Find where the given text appears and provide that cell's center as [X, Y] coordinate. 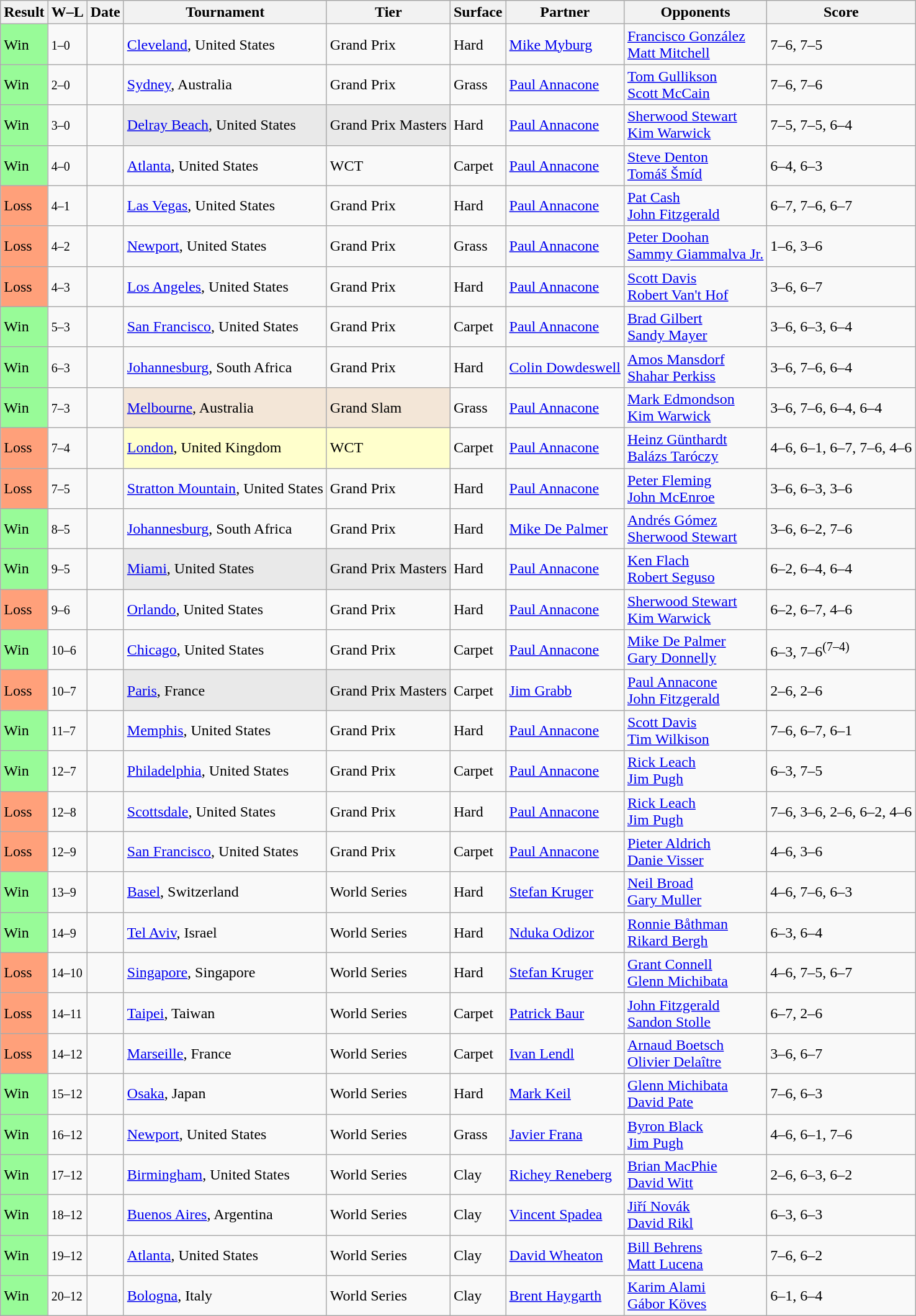
20–12 [67, 1296]
1–6, 3–6 [842, 246]
Buenos Aires, Argentina [225, 1215]
8–5 [67, 529]
Mike Myburg [565, 45]
3–6, 6–2, 7–6 [842, 529]
Glenn Michibata David Pate [695, 1093]
Score [842, 12]
Ken Flach Robert Seguso [695, 570]
6–3 [67, 367]
6–3, 7–6(7–4) [842, 650]
Tournament [225, 12]
Andrés Gómez Sherwood Stewart [695, 529]
Amos Mansdorf Shahar Perkiss [695, 367]
Colin Dowdeswell [565, 367]
10–7 [67, 690]
7–6, 3–6, 2–6, 6–2, 4–6 [842, 812]
14–11 [67, 1013]
6–4, 6–3 [842, 165]
15–12 [67, 1093]
2–6, 2–6 [842, 690]
19–12 [67, 1256]
W–L [67, 12]
Melbourne, Australia [225, 407]
Las Vegas, United States [225, 206]
Scott Davis Robert Van't Hof [695, 287]
Richey Reneberg [565, 1175]
Marseille, France [225, 1054]
7–6, 7–6 [842, 84]
Ivan Lendl [565, 1054]
2–0 [67, 84]
Byron Black Jim Pugh [695, 1134]
7–6, 6–3 [842, 1093]
Cleveland, United States [225, 45]
Tier [388, 12]
Steve Denton Tomáš Šmíd [695, 165]
Partner [565, 12]
4–6, 3–6 [842, 851]
6–3, 6–4 [842, 932]
17–12 [67, 1175]
Brent Haygarth [565, 1296]
9–5 [67, 570]
Singapore, Singapore [225, 973]
Osaka, Japan [225, 1093]
3–6, 7–6, 6–4, 6–4 [842, 407]
4–1 [67, 206]
Scott Davis Tim Wilkison [695, 731]
Neil Broad Gary Muller [695, 892]
Birmingham, United States [225, 1175]
Jim Grabb [565, 690]
Ronnie Båthman Rikard Bergh [695, 932]
2–6, 6–3, 6–2 [842, 1175]
Tom Gullikson Scott McCain [695, 84]
Brian MacPhie David Witt [695, 1175]
13–9 [67, 892]
6–2, 6–7, 4–6 [842, 609]
Opponents [695, 12]
Arnaud Boetsch Olivier Delaître [695, 1054]
6–7, 7–6, 6–7 [842, 206]
Orlando, United States [225, 609]
Basel, Switzerland [225, 892]
12–7 [67, 771]
6–2, 6–4, 6–4 [842, 570]
Pat Cash John Fitzgerald [695, 206]
6–1, 6–4 [842, 1296]
4–6, 6–1, 7–6 [842, 1134]
12–8 [67, 812]
Brad Gilbert Sandy Mayer [695, 326]
Pieter Aldrich Danie Visser [695, 851]
Mark Edmondson Kim Warwick [695, 407]
4–6, 6–1, 6–7, 7–6, 4–6 [842, 448]
6–3, 6–3 [842, 1215]
Bologna, Italy [225, 1296]
1–0 [67, 45]
Date [106, 12]
Sydney, Australia [225, 84]
Miami, United States [225, 570]
Peter Fleming John McEnroe [695, 488]
5–3 [67, 326]
Paris, France [225, 690]
Scottsdale, United States [225, 812]
Grant Connell Glenn Michibata [695, 973]
Jiří Novák David Rikl [695, 1215]
Delray Beach, United States [225, 125]
4–0 [67, 165]
Mike De Palmer [565, 529]
Javier Frana [565, 1134]
Grand Slam [388, 407]
7–6, 6–2 [842, 1256]
Result [24, 12]
7–6, 6–7, 6–1 [842, 731]
7–5, 7–5, 6–4 [842, 125]
Nduka Odizor [565, 932]
4–2 [67, 246]
11–7 [67, 731]
Mark Keil [565, 1093]
London, United Kingdom [225, 448]
3–6, 6–3, 3–6 [842, 488]
9–6 [67, 609]
3–0 [67, 125]
14–9 [67, 932]
Paul Annacone John Fitzgerald [695, 690]
David Wheaton [565, 1256]
3–6, 6–3, 6–4 [842, 326]
Stratton Mountain, United States [225, 488]
10–6 [67, 650]
7–6, 7–5 [842, 45]
16–12 [67, 1134]
Karim Alami Gábor Köves [695, 1296]
4–6, 7–6, 6–3 [842, 892]
14–10 [67, 973]
4–6, 7–5, 6–7 [842, 973]
Los Angeles, United States [225, 287]
7–4 [67, 448]
Philadelphia, United States [225, 771]
6–7, 2–6 [842, 1013]
Memphis, United States [225, 731]
7–5 [67, 488]
Francisco González Matt Mitchell [695, 45]
6–3, 7–5 [842, 771]
Bill Behrens Matt Lucena [695, 1256]
Taipei, Taiwan [225, 1013]
Peter Doohan Sammy Giammalva Jr. [695, 246]
3–6, 7–6, 6–4 [842, 367]
12–9 [67, 851]
Chicago, United States [225, 650]
Patrick Baur [565, 1013]
John Fitzgerald Sandon Stolle [695, 1013]
Surface [478, 12]
7–3 [67, 407]
Tel Aviv, Israel [225, 932]
14–12 [67, 1054]
Vincent Spadea [565, 1215]
Mike De Palmer Gary Donnelly [695, 650]
4–3 [67, 287]
18–12 [67, 1215]
Heinz Günthardt Balázs Taróczy [695, 448]
